Scan for the cell matching the given text and deliver its (x, y) coordinate at center. 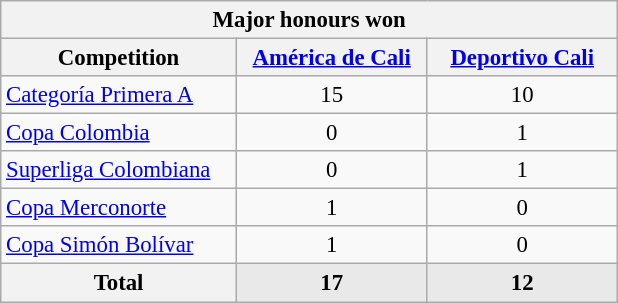
Copa Merconorte (119, 208)
Superliga Colombiana (119, 170)
Total (119, 283)
Major honours won (310, 20)
Competition (119, 58)
17 (332, 283)
América de Cali (332, 58)
10 (522, 95)
Categoría Primera A (119, 95)
Deportivo Cali (522, 58)
12 (522, 283)
Copa Simón Bolívar (119, 245)
15 (332, 95)
Copa Colombia (119, 133)
